Determine the [x, y] coordinate at the center of the cell enclosing the given text.  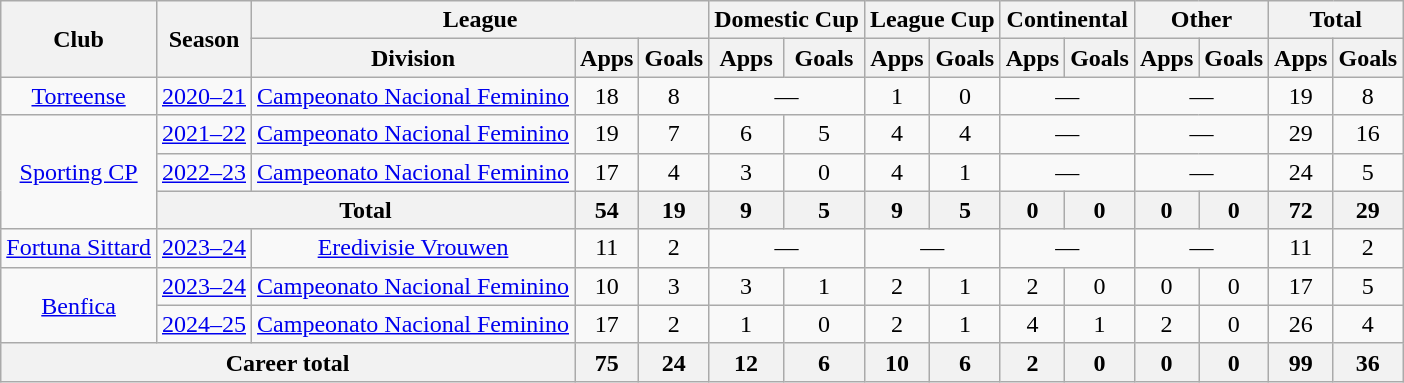
Torreense [79, 96]
16 [1368, 134]
Sporting CP [79, 172]
54 [607, 210]
75 [607, 362]
99 [1301, 362]
36 [1368, 362]
Fortuna Sittard [79, 248]
18 [607, 96]
League Cup [932, 20]
7 [674, 134]
72 [1301, 210]
Domestic Cup [787, 20]
2020–21 [204, 96]
26 [1301, 324]
2024–25 [204, 324]
Continental [1067, 20]
2022–23 [204, 172]
Benfica [79, 305]
League [480, 20]
2021–22 [204, 134]
Club [79, 39]
Other [1201, 20]
12 [746, 362]
Season [204, 39]
Career total [288, 362]
Eredivisie Vrouwen [414, 248]
Division [414, 58]
